Provide the (X, Y) coordinate of the cell's center where the given text is located.  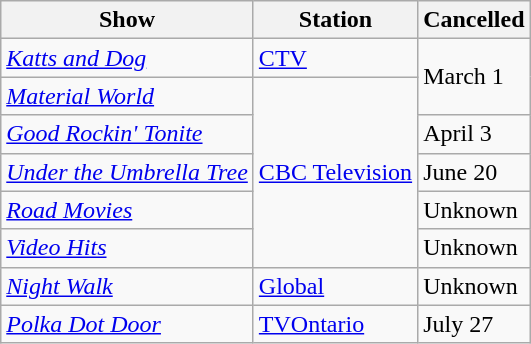
March 1 (474, 77)
CTV (335, 58)
Katts and Dog (128, 58)
Polka Dot Door (128, 324)
CBC Television (335, 172)
Night Walk (128, 286)
Cancelled (474, 20)
Material World (128, 96)
Global (335, 286)
Under the Umbrella Tree (128, 172)
Road Movies (128, 210)
Show (128, 20)
Video Hits (128, 248)
June 20 (474, 172)
July 27 (474, 324)
April 3 (474, 134)
Good Rockin' Tonite (128, 134)
Station (335, 20)
TVOntario (335, 324)
